For the text-containing cell, return its midpoint in (X, Y) coordinate format. 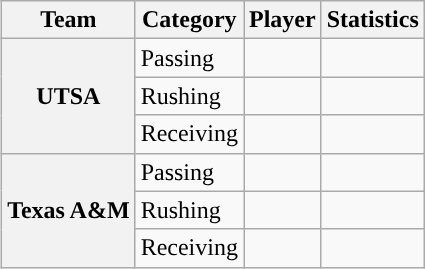
Player (283, 20)
UTSA (69, 96)
Team (69, 20)
Category (189, 20)
Statistics (372, 20)
Texas A&M (69, 210)
